Find where the given text appears and provide that cell's center as (X, Y) coordinate. 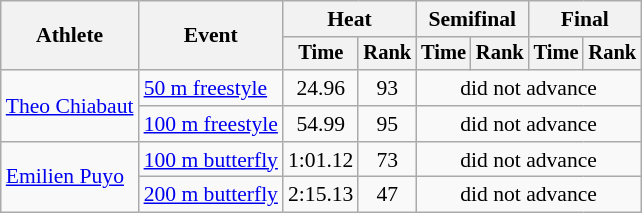
54.99 (320, 124)
Semifinal (472, 19)
24.96 (320, 88)
Final (585, 19)
73 (387, 160)
100 m butterfly (211, 160)
50 m freestyle (211, 88)
Heat (350, 19)
100 m freestyle (211, 124)
200 m butterfly (211, 195)
47 (387, 195)
95 (387, 124)
2:15.13 (320, 195)
93 (387, 88)
Athlete (70, 36)
Event (211, 36)
Emilien Puyo (70, 178)
Theo Chiabaut (70, 106)
1:01.12 (320, 160)
